Find where the given text appears and provide that cell's center as [X, Y] coordinate. 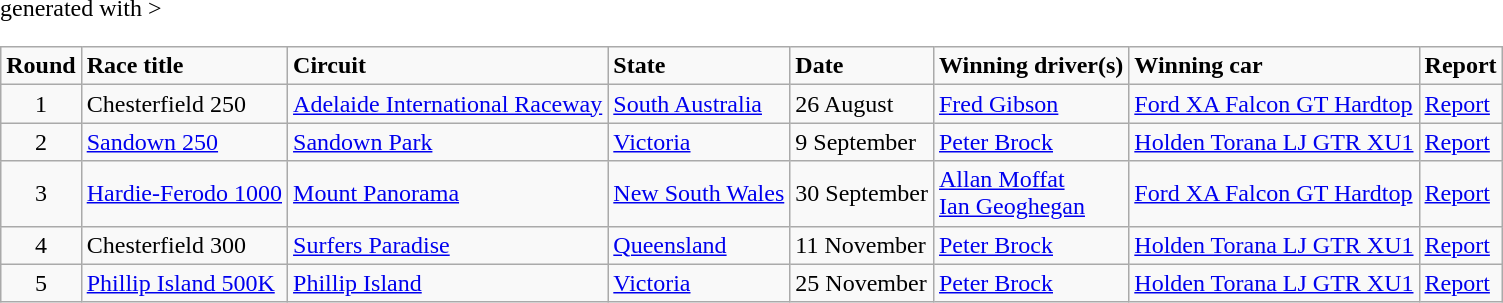
Surfers Paradise [448, 245]
Chesterfield 300 [184, 245]
2 [41, 142]
Queensland [699, 245]
Mount Panorama [448, 194]
New South Wales [699, 194]
4 [41, 245]
Sandown Park [448, 142]
9 September [862, 142]
Round [41, 66]
3 [41, 194]
1 [41, 104]
Sandown 250 [184, 142]
Race title [184, 66]
Winning car [1274, 66]
Phillip Island 500K [184, 283]
26 August [862, 104]
Chesterfield 250 [184, 104]
Hardie-Ferodo 1000 [184, 194]
Allan Moffat Ian Geoghegan [1030, 194]
25 November [862, 283]
5 [41, 283]
Phillip Island [448, 283]
Date [862, 66]
Fred Gibson [1030, 104]
30 September [862, 194]
Winning driver(s) [1030, 66]
Circuit [448, 66]
11 November [862, 245]
Adelaide International Raceway [448, 104]
South Australia [699, 104]
State [699, 66]
